Search for the cell housing the specified text and yield its [x, y] center coordinate. 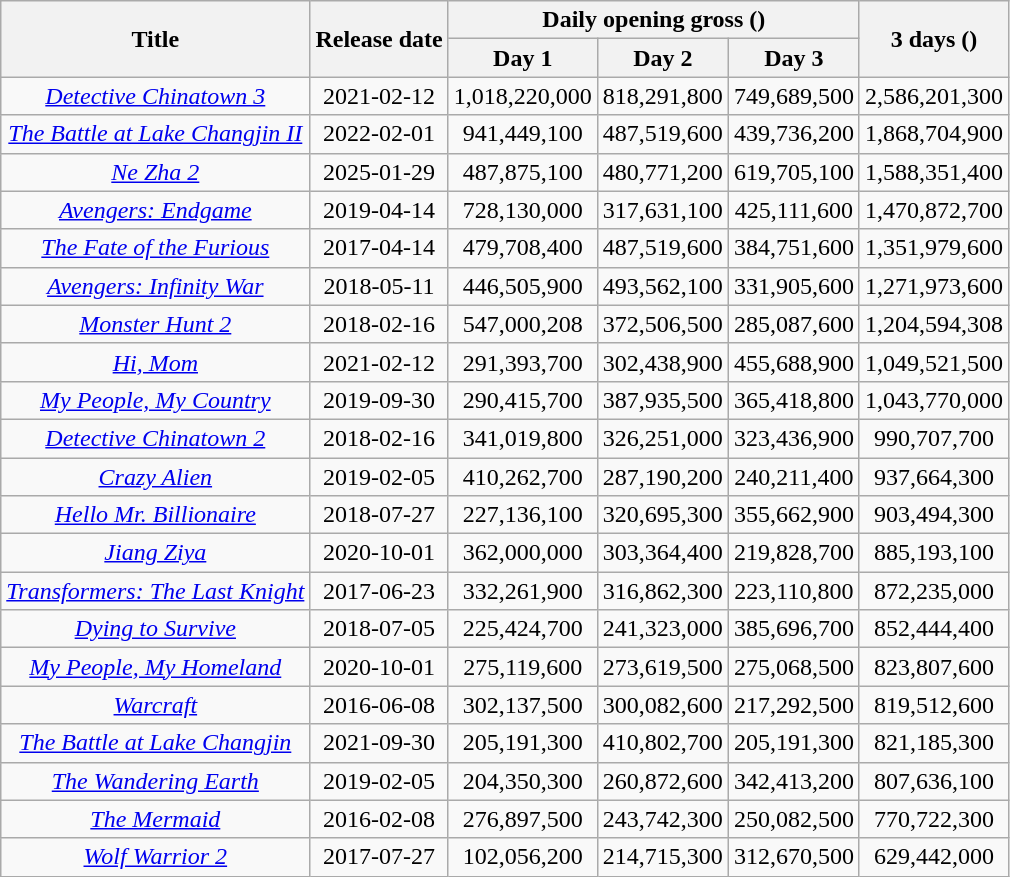
326,251,000 [662, 438]
2018-07-27 [379, 515]
Day 1 [522, 58]
1,868,704,900 [934, 134]
The Battle at Lake Changjin II [156, 134]
384,751,600 [794, 248]
1,588,351,400 [934, 172]
1,204,594,308 [934, 324]
2016-02-08 [379, 819]
285,087,600 [794, 324]
2017-07-27 [379, 857]
455,688,900 [794, 362]
320,695,300 [662, 515]
2019-09-30 [379, 400]
479,708,400 [522, 248]
2019-04-14 [379, 210]
The Fate of the Furious [156, 248]
2018-05-11 [379, 286]
365,418,800 [794, 400]
Transformers: The Last Knight [156, 591]
990,707,700 [934, 438]
487,875,100 [522, 172]
410,802,700 [662, 743]
Title [156, 39]
937,664,300 [934, 477]
3 days () [934, 39]
2021-09-30 [379, 743]
818,291,800 [662, 96]
941,449,100 [522, 134]
273,619,500 [662, 667]
852,444,400 [934, 629]
Monster Hunt 2 [156, 324]
Hi, Mom [156, 362]
Detective Chinatown 3 [156, 96]
Avengers: Infinity War [156, 286]
362,000,000 [522, 553]
Wolf Warrior 2 [156, 857]
341,019,800 [522, 438]
290,415,700 [522, 400]
770,722,300 [934, 819]
807,636,100 [934, 781]
2016-06-08 [379, 705]
446,505,900 [522, 286]
317,631,100 [662, 210]
Day 2 [662, 58]
Crazy Alien [156, 477]
372,506,500 [662, 324]
The Wandering Earth [156, 781]
Dying to Survive [156, 629]
629,442,000 [934, 857]
332,261,900 [522, 591]
302,137,500 [522, 705]
The Battle at Lake Changjin [156, 743]
Hello Mr. Billionaire [156, 515]
250,082,500 [794, 819]
225,424,700 [522, 629]
331,905,600 [794, 286]
493,562,100 [662, 286]
2017-06-23 [379, 591]
287,190,200 [662, 477]
385,696,700 [794, 629]
204,350,300 [522, 781]
342,413,200 [794, 781]
823,807,600 [934, 667]
Detective Chinatown 2 [156, 438]
439,736,200 [794, 134]
387,935,500 [662, 400]
2017-04-14 [379, 248]
241,323,000 [662, 629]
223,110,800 [794, 591]
302,438,900 [662, 362]
819,512,600 [934, 705]
480,771,200 [662, 172]
355,662,900 [794, 515]
2022-02-01 [379, 134]
303,364,400 [662, 553]
275,068,500 [794, 667]
619,705,100 [794, 172]
Avengers: Endgame [156, 210]
219,828,700 [794, 553]
728,130,000 [522, 210]
425,111,600 [794, 210]
243,742,300 [662, 819]
The Mermaid [156, 819]
275,119,600 [522, 667]
Daily opening gross () [654, 20]
1,018,220,000 [522, 96]
2018-07-05 [379, 629]
My People, My Homeland [156, 667]
Release date [379, 39]
410,262,700 [522, 477]
316,862,300 [662, 591]
291,393,700 [522, 362]
872,235,000 [934, 591]
1,470,872,700 [934, 210]
547,000,208 [522, 324]
Day 3 [794, 58]
903,494,300 [934, 515]
260,872,600 [662, 781]
1,049,521,500 [934, 362]
Ne Zha 2 [156, 172]
749,689,500 [794, 96]
227,136,100 [522, 515]
Jiang Ziya [156, 553]
2025-01-29 [379, 172]
214,715,300 [662, 857]
1,043,770,000 [934, 400]
821,185,300 [934, 743]
1,271,973,600 [934, 286]
276,897,500 [522, 819]
240,211,400 [794, 477]
312,670,500 [794, 857]
Warcraft [156, 705]
2,586,201,300 [934, 96]
102,056,200 [522, 857]
217,292,500 [794, 705]
300,082,600 [662, 705]
323,436,900 [794, 438]
1,351,979,600 [934, 248]
885,193,100 [934, 553]
My People, My Country [156, 400]
